Provide the [x, y] coordinate of the cell's center where the given text is located.  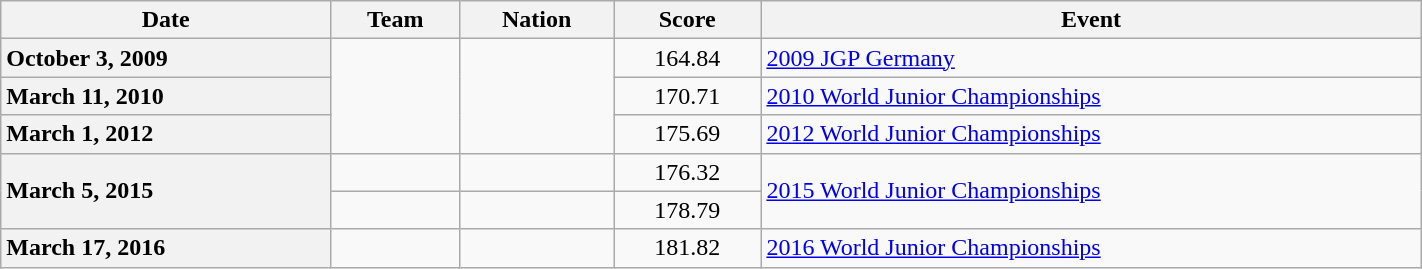
March 17, 2016 [166, 248]
170.71 [688, 96]
2010 World Junior Championships [1091, 96]
Score [688, 20]
2009 JGP Germany [1091, 58]
2016 World Junior Championships [1091, 248]
Date [166, 20]
March 11, 2010 [166, 96]
164.84 [688, 58]
178.79 [688, 210]
2012 World Junior Championships [1091, 134]
Team [396, 20]
2015 World Junior Championships [1091, 191]
March 1, 2012 [166, 134]
175.69 [688, 134]
Nation [537, 20]
Event [1091, 20]
March 5, 2015 [166, 191]
181.82 [688, 248]
October 3, 2009 [166, 58]
176.32 [688, 172]
